Return [X, Y] of the center of cell containing provided text 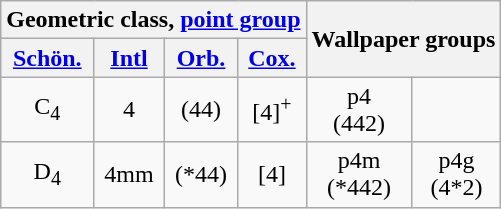
(44) [201, 110]
p4(442) [359, 110]
[4]+ [272, 110]
Geometric class, point group [154, 20]
(*44) [201, 174]
Intl [129, 58]
4mm [129, 174]
Cox. [272, 58]
C4 [48, 110]
[4] [272, 174]
Schön. [48, 58]
D4 [48, 174]
p4g(4*2) [456, 174]
4 [129, 110]
Wallpaper groups [404, 39]
p4m(*442) [359, 174]
Orb. [201, 58]
